Capture the cell that displays the provided text and extract its [X, Y] central coordinate. 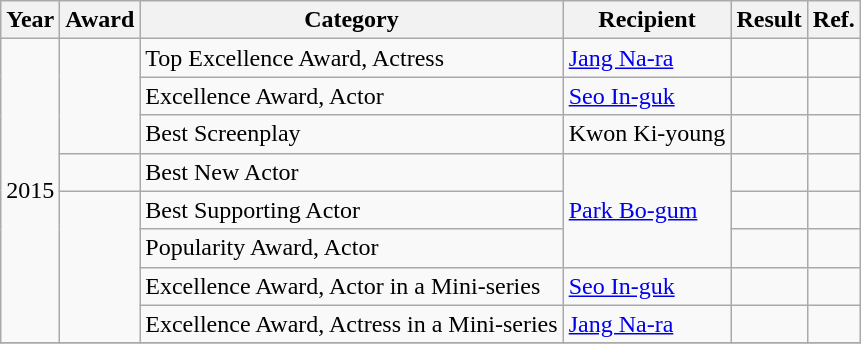
Excellence Award, Actor in a Mini-series [352, 286]
Best New Actor [352, 172]
Result [769, 20]
Excellence Award, Actress in a Mini-series [352, 324]
2015 [30, 191]
Ref. [834, 20]
Best Screenplay [352, 134]
Top Excellence Award, Actress [352, 58]
Popularity Award, Actor [352, 248]
Park Bo-gum [647, 210]
Category [352, 20]
Best Supporting Actor [352, 210]
Recipient [647, 20]
Kwon Ki-young [647, 134]
Award [100, 20]
Year [30, 20]
Excellence Award, Actor [352, 96]
